Identify which cell holds the provided text, then report its (x, y) central coordinate. 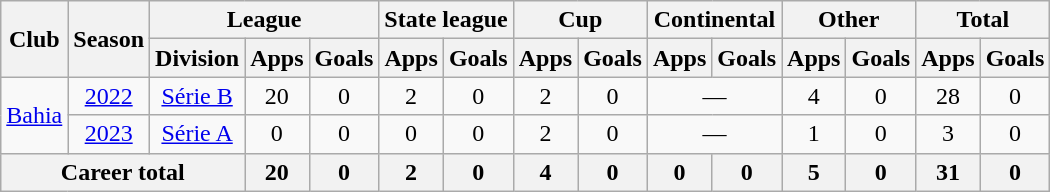
Other (849, 20)
31 (948, 172)
2023 (109, 134)
Career total (123, 172)
Continental (714, 20)
Bahia (34, 115)
2022 (109, 96)
Season (109, 39)
Total (983, 20)
Club (34, 39)
28 (948, 96)
Cup (580, 20)
State league (446, 20)
League (264, 20)
Division (198, 58)
1 (814, 134)
5 (814, 172)
3 (948, 134)
Série A (198, 134)
Série B (198, 96)
